From the cell containing the given text, extract its center point as [X, Y] coordinate. 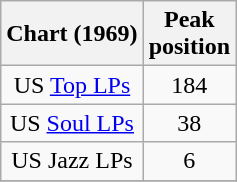
US Soul LPs [72, 123]
6 [189, 161]
Peakposition [189, 34]
Chart (1969) [72, 34]
US Top LPs [72, 85]
US Jazz LPs [72, 161]
38 [189, 123]
184 [189, 85]
